Locate the cell with the specified text and output its (X, Y) center coordinate. 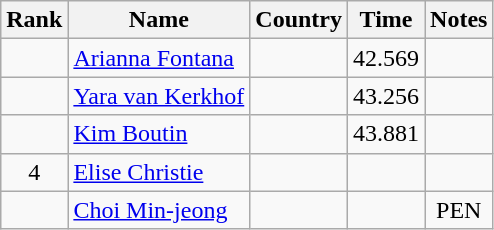
Name (159, 20)
Yara van Kerkhof (159, 96)
Elise Christie (159, 172)
Country (299, 20)
43.256 (386, 96)
43.881 (386, 134)
Arianna Fontana (159, 58)
42.569 (386, 58)
Rank (34, 20)
Choi Min-jeong (159, 210)
Notes (459, 20)
Time (386, 20)
4 (34, 172)
PEN (459, 210)
Kim Boutin (159, 134)
